Scan for the cell matching the given text and deliver its (x, y) coordinate at center. 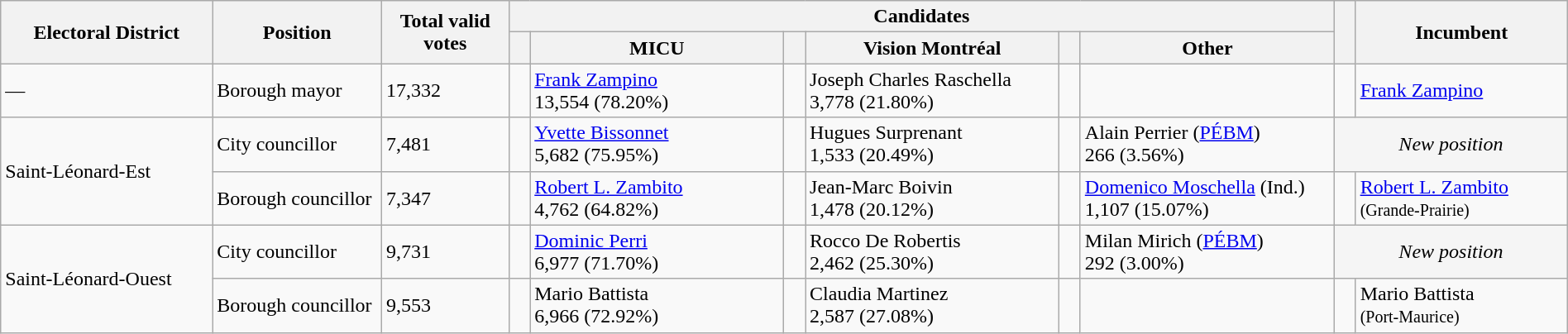
Dominic Perri6,977 (71.70%) (657, 251)
— (107, 91)
Jean-Marc Boivin1,478 (20.12%) (933, 198)
Yvette Bissonnet5,682 (75.95%) (657, 144)
Claudia Martinez2,587 (27.08%) (933, 306)
Borough mayor (298, 91)
Mario Battista(Port-Maurice) (1461, 306)
Frank Zampino (1461, 91)
Incumbent (1461, 32)
7,481 (446, 144)
7,347 (446, 198)
Domenico Moschella (Ind.)1,107 (15.07%) (1207, 198)
Robert L. Zambito(Grande-Prairie) (1461, 198)
9,731 (446, 251)
MICU (657, 48)
Electoral District (107, 32)
Milan Mirich (PÉBM)292 (3.00%) (1207, 251)
Position (298, 32)
Vision Montréal (933, 48)
Mario Battista6,966 (72.92%) (657, 306)
Saint-Léonard-Est (107, 171)
Hugues Surprenant1,533 (20.49%) (933, 144)
Robert L. Zambito4,762 (64.82%) (657, 198)
17,332 (446, 91)
Saint-Léonard-Ouest (107, 279)
Rocco De Robertis2,462 (25.30%) (933, 251)
Joseph Charles Raschella3,778 (21.80%) (933, 91)
Frank Zampino13,554 (78.20%) (657, 91)
Alain Perrier (PÉBM)266 (3.56%) (1207, 144)
Candidates (921, 17)
Total valid votes (446, 32)
9,553 (446, 306)
Other (1207, 48)
